From the cell containing the given text, extract its center point as (x, y) coordinate. 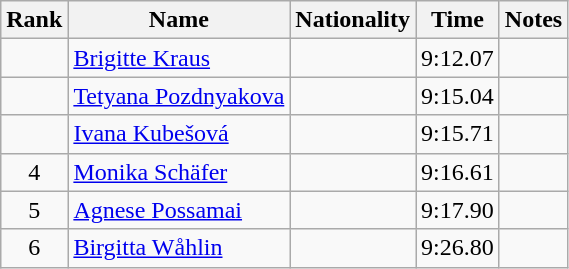
9:17.90 (458, 210)
Rank (34, 20)
Agnese Possamai (179, 210)
9:15.04 (458, 96)
Nationality (353, 20)
Notes (533, 20)
9:12.07 (458, 58)
Birgitta Wåhlin (179, 248)
5 (34, 210)
Time (458, 20)
9:15.71 (458, 134)
Name (179, 20)
Ivana Kubešová (179, 134)
Tetyana Pozdnyakova (179, 96)
6 (34, 248)
9:26.80 (458, 248)
Brigitte Kraus (179, 58)
Monika Schäfer (179, 172)
4 (34, 172)
9:16.61 (458, 172)
